Provide the [X, Y] coordinate of the cell's center where the given text is located.  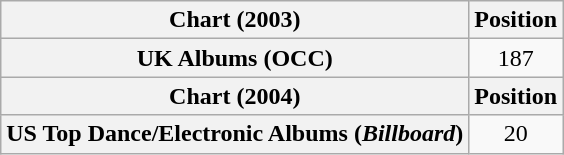
20 [516, 134]
US Top Dance/Electronic Albums (Billboard) [235, 134]
UK Albums (OCC) [235, 58]
Chart (2003) [235, 20]
Chart (2004) [235, 96]
187 [516, 58]
